Provide the (x, y) coordinate of the cell's center where the given text is located.  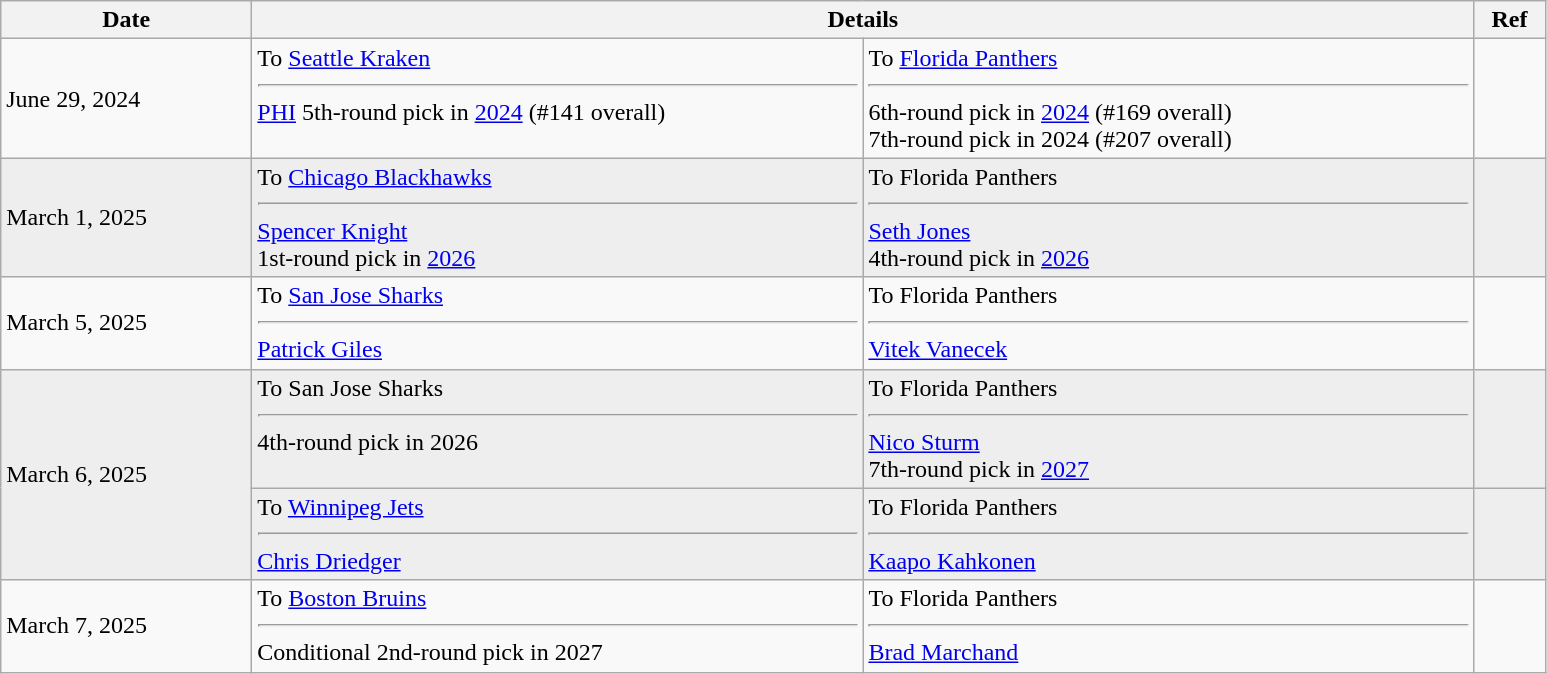
To Florida PanthersSeth Jones4th-round pick in 2026 (1168, 218)
To Chicago BlackhawksSpencer Knight1st-round pick in 2026 (558, 218)
March 7, 2025 (126, 626)
To San Jose Sharks4th-round pick in 2026 (558, 428)
March 6, 2025 (126, 474)
To Florida Panthers6th-round pick in 2024 (#169 overall)7th-round pick in 2024 (#207 overall) (1168, 98)
To Florida PanthersVitek Vanecek (1168, 323)
To Florida PanthersBrad Marchand (1168, 626)
To Boston BruinsConditional 2nd-round pick in 2027 (558, 626)
Details (863, 20)
Ref (1510, 20)
To Seattle KrakenPHI 5th-round pick in 2024 (#141 overall) (558, 98)
To Florida PanthersNico Sturm7th-round pick in 2027 (1168, 428)
To San Jose SharksPatrick Giles (558, 323)
To Winnipeg JetsChris Driedger (558, 534)
March 5, 2025 (126, 323)
March 1, 2025 (126, 218)
To Florida PanthersKaapo Kahkonen (1168, 534)
Date (126, 20)
June 29, 2024 (126, 98)
